For the text-containing cell, return its midpoint in (x, y) coordinate format. 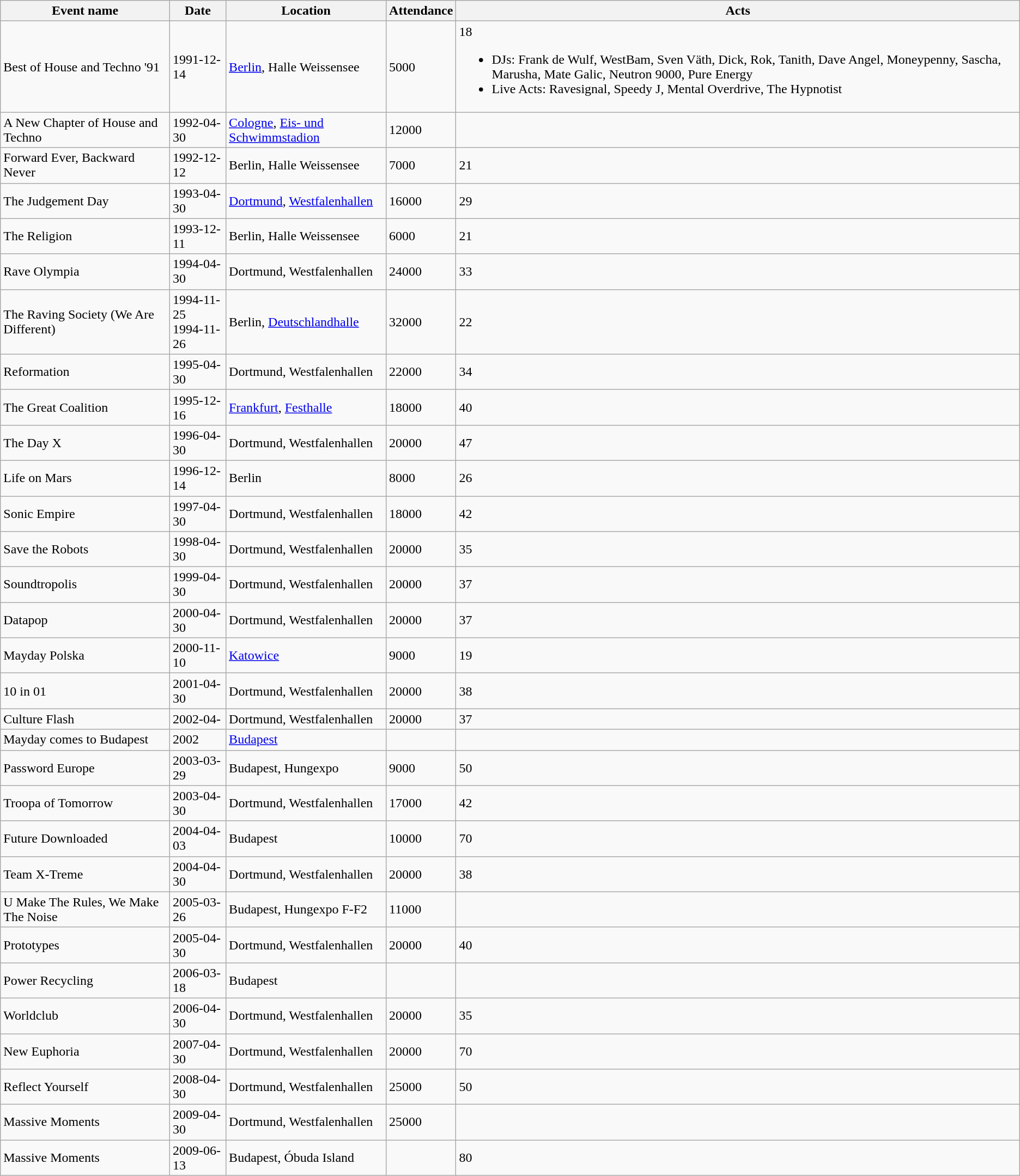
19 (738, 656)
2007-04-30 (197, 1051)
Event name (85, 11)
33 (738, 271)
Rave Olympia (85, 271)
2002 (197, 740)
1998-04-30 (197, 549)
17000 (421, 803)
Soundtropolis (85, 585)
Sonic Empire (85, 513)
Troopa of Tomorrow (85, 803)
Budapest, Óbuda Island (306, 1158)
2008-04-30 (197, 1087)
32000 (421, 321)
2001-04-30 (197, 691)
26 (738, 478)
The Judgement Day (85, 200)
Prototypes (85, 945)
Datapop (85, 620)
24000 (421, 271)
1993-04-30 (197, 200)
80 (738, 1158)
Power Recycling (85, 980)
8000 (421, 478)
10 in 01 (85, 691)
The Raving Society (We Are Different) (85, 321)
2005-04-30 (197, 945)
Password Europe (85, 768)
New Euphoria (85, 1051)
2003-03-29 (197, 768)
11000 (421, 910)
7000 (421, 166)
Future Downloaded (85, 839)
2009-04-30 (197, 1122)
1999-04-30 (197, 585)
Attendance (421, 11)
The Great Coalition (85, 407)
16000 (421, 200)
22 (738, 321)
10000 (421, 839)
1996-12-14 (197, 478)
22000 (421, 371)
2003-04-30 (197, 803)
The Day X (85, 442)
1997-04-30 (197, 513)
Katowice (306, 656)
1994-11-251994-11-26 (197, 321)
2000-11-10 (197, 656)
6000 (421, 236)
Reformation (85, 371)
1995-12-16 (197, 407)
Best of House and Techno '91 (85, 66)
1991-12-14 (197, 66)
29 (738, 200)
Life on Mars (85, 478)
A New Chapter of House and Techno (85, 130)
1992-04-30 (197, 130)
1992-12-12 (197, 166)
34 (738, 371)
Mayday comes to Budapest (85, 740)
Berlin, Deutschlandhalle (306, 321)
Acts (738, 11)
2005-03-26 (197, 910)
Budapest, Hungexpo (306, 768)
2000-04-30 (197, 620)
Berlin (306, 478)
Budapest, Hungexpo F-F2 (306, 910)
2004-04-30 (197, 874)
Reflect Yourself (85, 1087)
Mayday Polska (85, 656)
Save the Robots (85, 549)
The Religion (85, 236)
Frankfurt, Festhalle (306, 407)
Cologne, Eis- und Schwimmstadion (306, 130)
Team X-Treme (85, 874)
Worldclub (85, 1015)
1994-04-30 (197, 271)
2006-03-18 (197, 980)
12000 (421, 130)
5000 (421, 66)
47 (738, 442)
2009-06-13 (197, 1158)
U Make The Rules, We Make The Noise (85, 910)
2006-04-30 (197, 1015)
Forward Ever, Backward Never (85, 166)
Location (306, 11)
Culture Flash (85, 719)
1995-04-30 (197, 371)
Date (197, 11)
2002-04- (197, 719)
2004-04-03 (197, 839)
1996-04-30 (197, 442)
1993-12-11 (197, 236)
